Search for the cell housing the specified text and yield its (X, Y) center coordinate. 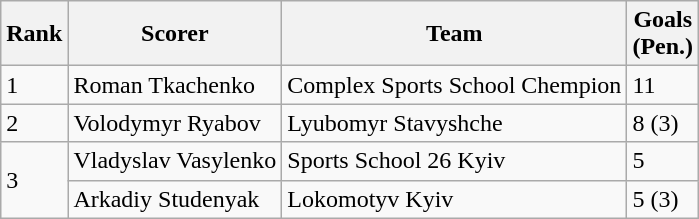
Vladyslav Vasylenko (175, 161)
1 (34, 85)
Lyubomyr Stavyshche (454, 123)
Sports School 26 Kyiv (454, 161)
11 (663, 85)
5 (663, 161)
Rank (34, 34)
Complex Sports School Chempion (454, 85)
2 (34, 123)
Volodymyr Ryabov (175, 123)
Roman Tkachenko (175, 85)
Goals(Pen.) (663, 34)
Team (454, 34)
5 (3) (663, 199)
8 (3) (663, 123)
Scorer (175, 34)
Lokomotyv Kyiv (454, 199)
3 (34, 180)
Arkadiy Studenyak (175, 199)
